Locate the cell with the specified text and output its [x, y] center coordinate. 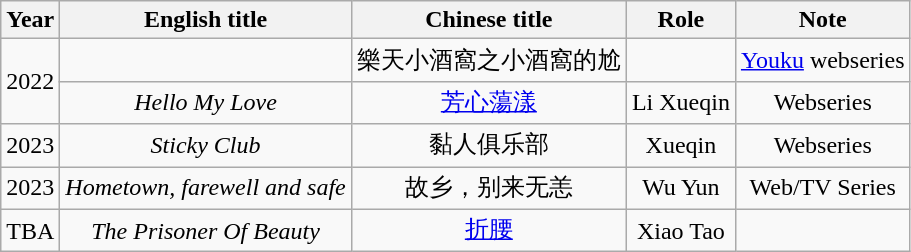
Role [680, 20]
Hello My Love [206, 102]
Web/TV Series [822, 188]
Chinese title [488, 20]
TBA [30, 230]
Youku webseries [822, 60]
Wu Yun [680, 188]
芳心蕩漾 [488, 102]
The Prisoner Of Beauty [206, 230]
English title [206, 20]
樂天小酒窩之小酒窩的尬 [488, 60]
黏人俱乐部 [488, 146]
Xiao Tao [680, 230]
Year [30, 20]
Sticky Club [206, 146]
Note [822, 20]
Hometown, farewell and safe [206, 188]
故乡，别来无恙 [488, 188]
Li Xueqin [680, 102]
2022 [30, 82]
折腰 [488, 230]
Xueqin [680, 146]
